Return the (X, Y) coordinate for the center point of the cell that contains the specified text.  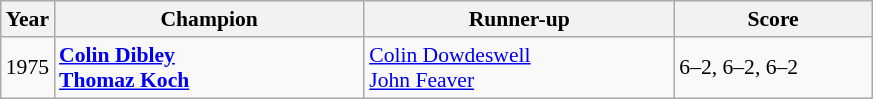
Runner-up (519, 19)
Colin Dibley Thomaz Koch (209, 68)
1975 (28, 68)
Champion (209, 19)
6–2, 6–2, 6–2 (773, 68)
Score (773, 19)
Colin Dowdeswell John Feaver (519, 68)
Year (28, 19)
